Return (X, Y) of the center of cell containing provided text 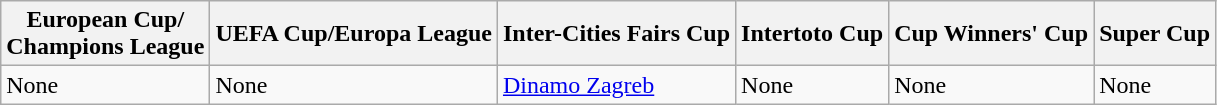
Super Cup (1155, 34)
Inter-Cities Fairs Cup (616, 34)
Dinamo Zagreb (616, 85)
Cup Winners' Cup (992, 34)
Intertoto Cup (812, 34)
European Cup/Champions League (106, 34)
UEFA Cup/Europa League (354, 34)
